Return the (x, y) coordinate for the center point of the cell that contains the specified text.  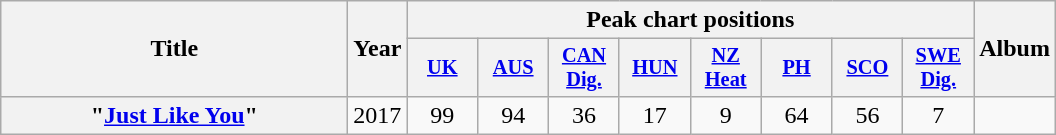
SWEDig. (938, 68)
36 (584, 115)
17 (654, 115)
Title (174, 49)
SCO (868, 68)
NZHeat (726, 68)
PH (796, 68)
UK (442, 68)
9 (726, 115)
HUN (654, 68)
Peak chart positions (690, 20)
"Just Like You" (174, 115)
2017 (378, 115)
56 (868, 115)
Album (1015, 49)
CANDig. (584, 68)
94 (514, 115)
Year (378, 49)
64 (796, 115)
99 (442, 115)
7 (938, 115)
AUS (514, 68)
